Capture the cell that displays the provided text and extract its (X, Y) central coordinate. 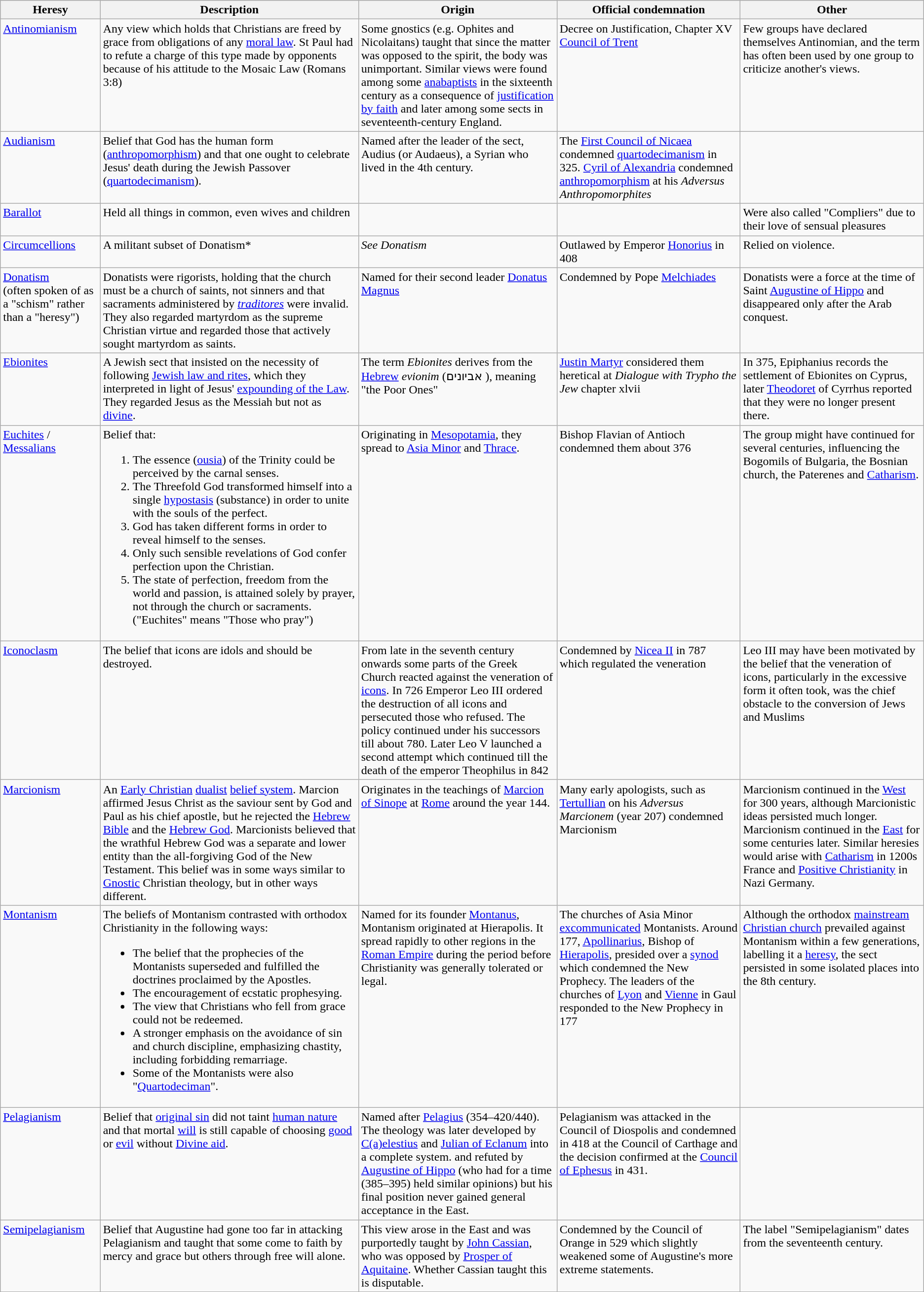
Bishop Flavian of Antioch condemned them about 376 (649, 533)
Named after the leader of the sect, Audius (or Audaeus), a Syrian who lived in the 4th century. (458, 167)
Donatism (often spoken of as a "schism" rather than a "heresy") (50, 310)
Belief that God has the human form (anthropomorphism) and that one ought to celebrate Jesus' death during the Jewish Passover (quartodecimanism). (229, 167)
Euchites / Messalians (50, 533)
Audianism (50, 167)
Pelagianism (50, 1163)
Named for their second leader Donatus Magnus (458, 310)
Iconoclasm (50, 710)
The label "Semipelagianism" dates from the seventeenth century. (832, 1255)
Condemned by the Council of Orange in 529 which slightly weakened some of Augustine's more extreme statements. (649, 1255)
The term Ebionites derives from the Hebrew evionim (אביונים ), meaning "the Poor Ones" (458, 389)
The First Council of Nicaea condemned quartodecimanism in 325. Cyril of Alexandria condemned anthropomorphism at his Adversus Anthropomorphites (649, 167)
In 375, Epiphanius records the settlement of Ebionites on Cyprus, later Theodoret of Cyrrhus reported that they were no longer present there. (832, 389)
Official condemnation (649, 10)
Semipelagianism (50, 1255)
Heresy (50, 10)
Ebionites (50, 389)
Many early apologists, such as Tertullian on his Adversus Marcionem (year 207) condemned Marcionism (649, 842)
Marcionism (50, 842)
Condemned by Pope Melchiades (649, 310)
Other (832, 10)
Belief that original sin did not taint human nature and that mortal will is still capable of choosing good or evil without Divine aid. (229, 1163)
Held all things in common, even wives and children (229, 219)
Origin (458, 10)
Originates in the teachings of Marcion of Sinope at Rome around the year 144. (458, 842)
Circumcellions (50, 252)
The belief that icons are idols and should be destroyed. (229, 710)
Antinomianism (50, 75)
A militant subset of Donatism* (229, 252)
Originating in Mesopotamia, they spread to Asia Minor and Thrace. (458, 533)
Were also called "Compliers" due to their love of sensual pleasures (832, 219)
Relied on violence. (832, 252)
Montanism (50, 1006)
Description (229, 10)
Outlawed by Emperor Honorius in 408 (649, 252)
The group might have continued for several centuries, influencing the Bogomils of Bulgaria, the Bosnian church, the Paterenes and Catharism. (832, 533)
Condemned by Nicea II in 787 which regulated the veneration (649, 710)
Barallot (50, 219)
Decree on Justification, Chapter XV Council of Trent (649, 75)
Few groups have declared themselves Antinomian, and the term has often been used by one group to criticize another's views. (832, 75)
Donatists were a force at the time of Saint Augustine of Hippo and disappeared only after the Arab conquest. (832, 310)
See Donatism (458, 252)
Justin Martyr considered them heretical at Dialogue with Trypho the Jew chapter xlvii (649, 389)
